Search for the cell housing the specified text and yield its [x, y] center coordinate. 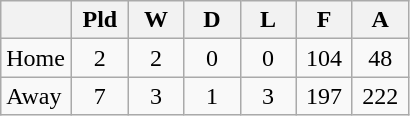
Home [36, 58]
104 [324, 58]
7 [100, 96]
W [156, 20]
197 [324, 96]
1 [212, 96]
Pld [100, 20]
L [268, 20]
A [380, 20]
222 [380, 96]
48 [380, 58]
Away [36, 96]
D [212, 20]
F [324, 20]
